For the text-containing cell, return its midpoint in (X, Y) coordinate format. 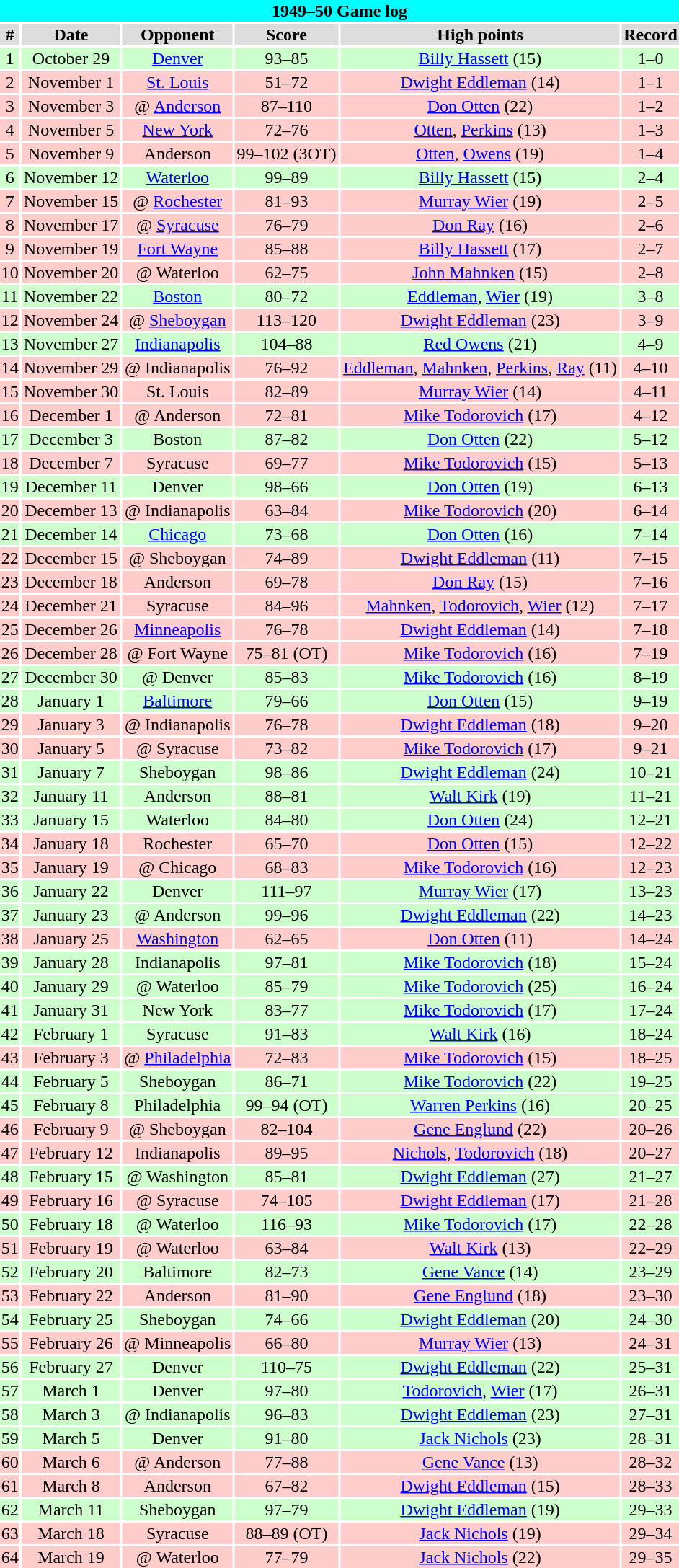
February 9 (71, 1129)
37 (10, 915)
Washington (177, 939)
December 26 (71, 629)
November 24 (71, 320)
72–81 (287, 415)
January 3 (71, 725)
85–83 (287, 677)
46 (10, 1129)
November 27 (71, 344)
January 25 (71, 939)
97–80 (287, 1391)
59 (10, 1438)
Opponent (177, 35)
39 (10, 962)
23–30 (650, 1295)
64 (10, 1557)
27 (10, 677)
12–23 (650, 867)
5 (10, 154)
February 20 (71, 1272)
March 18 (71, 1533)
96–83 (287, 1414)
January 5 (71, 748)
69–78 (287, 582)
Murray Wier (13) (480, 1343)
4–10 (650, 368)
99–102 (3OT) (287, 154)
74–105 (287, 1200)
Don Ray (15) (480, 582)
62–75 (287, 273)
January 18 (71, 843)
62–65 (287, 939)
October 29 (71, 58)
38 (10, 939)
March 1 (71, 1391)
82–73 (287, 1272)
23 (10, 582)
83–77 (287, 1010)
February 8 (71, 1105)
Mike Todorovich (18) (480, 962)
December 13 (71, 510)
12–22 (650, 843)
1949–50 Game log (339, 11)
28–32 (650, 1462)
65–70 (287, 843)
88–89 (OT) (287, 1533)
17 (10, 439)
@ Chicago (177, 867)
9–20 (650, 725)
79–66 (287, 701)
9 (10, 249)
85–79 (287, 986)
51 (10, 1248)
81–93 (287, 201)
48 (10, 1177)
14–23 (650, 915)
18–24 (650, 1034)
Philadelphia (177, 1105)
81–90 (287, 1295)
25 (10, 629)
Dwight Eddleman (18) (480, 725)
34 (10, 843)
87–82 (287, 439)
Record (650, 35)
113–120 (287, 320)
4–11 (650, 391)
91–80 (287, 1438)
Otten, Owens (19) (480, 154)
January 19 (71, 867)
32 (10, 796)
20–27 (650, 1153)
Dwight Eddleman (20) (480, 1319)
54 (10, 1319)
89–95 (287, 1153)
December 3 (71, 439)
12 (10, 320)
2–6 (650, 225)
7–15 (650, 558)
1–4 (650, 154)
7–18 (650, 629)
57 (10, 1391)
76–79 (287, 225)
77–88 (287, 1462)
Dwight Eddleman (11) (480, 558)
Jack Nichols (19) (480, 1533)
December 1 (71, 415)
26–31 (650, 1391)
January 7 (71, 772)
Date (71, 35)
February 3 (71, 1058)
42 (10, 1034)
November 17 (71, 225)
111–97 (287, 891)
87–110 (287, 106)
72–83 (287, 1058)
6–14 (650, 510)
16–24 (650, 986)
73–68 (287, 534)
99–96 (287, 915)
Walt Kirk (19) (480, 796)
110–75 (287, 1367)
7–14 (650, 534)
73–82 (287, 748)
23–29 (650, 1272)
1–3 (650, 130)
66–80 (287, 1343)
62 (10, 1510)
19–25 (650, 1081)
@ Philadelphia (177, 1058)
22 (10, 558)
February 25 (71, 1319)
98–86 (287, 772)
3–9 (650, 320)
74–66 (287, 1319)
1–2 (650, 106)
December 14 (71, 534)
Chicago (177, 534)
December 21 (71, 606)
47 (10, 1153)
13–23 (650, 891)
November 5 (71, 130)
10–21 (650, 772)
14 (10, 368)
November 19 (71, 249)
February 1 (71, 1034)
March 5 (71, 1438)
Gene Englund (22) (480, 1129)
Don Otten (11) (480, 939)
January 22 (71, 891)
4–12 (650, 415)
7–17 (650, 606)
56 (10, 1367)
72–76 (287, 130)
February 12 (71, 1153)
Jack Nichols (23) (480, 1438)
5–13 (650, 463)
March 11 (71, 1510)
51–72 (287, 82)
21–27 (650, 1177)
99–89 (287, 177)
20–26 (650, 1129)
Dwight Eddleman (19) (480, 1510)
8–19 (650, 677)
January 31 (71, 1010)
1 (10, 58)
Mike Todorovich (25) (480, 986)
45 (10, 1105)
6 (10, 177)
18 (10, 463)
Murray Wier (14) (480, 391)
116–93 (287, 1224)
Rochester (177, 843)
4–9 (650, 344)
February 5 (71, 1081)
December 15 (71, 558)
Minneapolis (177, 629)
February 26 (71, 1343)
November 20 (71, 273)
60 (10, 1462)
28–31 (650, 1438)
Murray Wier (19) (480, 201)
84–80 (287, 820)
Murray Wier (17) (480, 891)
1–1 (650, 82)
14–24 (650, 939)
4 (10, 130)
50 (10, 1224)
93–85 (287, 58)
November 1 (71, 82)
Jack Nichols (22) (480, 1557)
104–88 (287, 344)
Dwight Eddleman (27) (480, 1177)
31 (10, 772)
Don Otten (24) (480, 820)
13 (10, 344)
March 8 (71, 1486)
John Mahnken (15) (480, 273)
33 (10, 820)
Gene Vance (13) (480, 1462)
24 (10, 606)
Dwight Eddleman (24) (480, 772)
67–82 (287, 1486)
2 (10, 82)
29–35 (650, 1557)
@ Fort Wayne (177, 653)
Dwight Eddleman (17) (480, 1200)
43 (10, 1058)
January 11 (71, 796)
December 18 (71, 582)
20 (10, 510)
85–81 (287, 1177)
March 3 (71, 1414)
March 19 (71, 1557)
Don Otten (19) (480, 487)
Score (287, 35)
Eddleman, Mahnken, Perkins, Ray (11) (480, 368)
Walt Kirk (16) (480, 1034)
Billy Hassett (17) (480, 249)
January 29 (71, 986)
91–83 (287, 1034)
27–31 (650, 1414)
Don Ray (16) (480, 225)
82–104 (287, 1129)
24–31 (650, 1343)
December 7 (71, 463)
7 (10, 201)
52 (10, 1272)
December 28 (71, 653)
17–24 (650, 1010)
@ Minneapolis (177, 1343)
Warren Perkins (16) (480, 1105)
7–16 (650, 582)
98–66 (287, 487)
@ Washington (177, 1177)
84–96 (287, 606)
28–33 (650, 1486)
99–94 (OT) (287, 1105)
February 16 (71, 1200)
3 (10, 106)
29–34 (650, 1533)
Todorovich, Wier (17) (480, 1391)
2–4 (650, 177)
18–25 (650, 1058)
49 (10, 1200)
15–24 (650, 962)
55 (10, 1343)
February 19 (71, 1248)
20–25 (650, 1105)
Mahnken, Todorovich, Wier (12) (480, 606)
74–89 (287, 558)
5–12 (650, 439)
@ Denver (177, 677)
January 15 (71, 820)
35 (10, 867)
Fort Wayne (177, 249)
6–13 (650, 487)
58 (10, 1414)
44 (10, 1081)
68–83 (287, 867)
29–33 (650, 1510)
11 (10, 296)
3–8 (650, 296)
Red Owens (21) (480, 344)
86–71 (287, 1081)
High points (480, 35)
7–19 (650, 653)
82–89 (287, 391)
15 (10, 391)
1–0 (650, 58)
2–8 (650, 273)
41 (10, 1010)
8 (10, 225)
76–92 (287, 368)
53 (10, 1295)
March 6 (71, 1462)
November 3 (71, 106)
November 12 (71, 177)
28 (10, 701)
26 (10, 653)
# (10, 35)
22–28 (650, 1224)
77–79 (287, 1557)
69–77 (287, 463)
19 (10, 487)
Nichols, Todorovich (18) (480, 1153)
January 28 (71, 962)
November 15 (71, 201)
January 1 (71, 701)
11–21 (650, 796)
29 (10, 725)
February 22 (71, 1295)
@ Rochester (177, 201)
Eddleman, Wier (19) (480, 296)
88–81 (287, 796)
2–5 (650, 201)
12–21 (650, 820)
10 (10, 273)
24–30 (650, 1319)
22–29 (650, 1248)
36 (10, 891)
2–7 (650, 249)
January 23 (71, 915)
Walt Kirk (13) (480, 1248)
December 11 (71, 487)
25–31 (650, 1367)
November 30 (71, 391)
November 9 (71, 154)
63 (10, 1533)
Dwight Eddleman (15) (480, 1486)
61 (10, 1486)
21–28 (650, 1200)
Gene Vance (14) (480, 1272)
Mike Todorovich (22) (480, 1081)
February 27 (71, 1367)
Otten, Perkins (13) (480, 130)
February 15 (71, 1177)
December 30 (71, 677)
97–79 (287, 1510)
80–72 (287, 296)
Mike Todorovich (20) (480, 510)
Don Otten (16) (480, 534)
40 (10, 986)
85–88 (287, 249)
97–81 (287, 962)
November 22 (71, 296)
75–81 (OT) (287, 653)
30 (10, 748)
9–21 (650, 748)
21 (10, 534)
16 (10, 415)
November 29 (71, 368)
February 18 (71, 1224)
9–19 (650, 701)
Gene Englund (18) (480, 1295)
